Identify which cell holds the provided text, then report its (x, y) central coordinate. 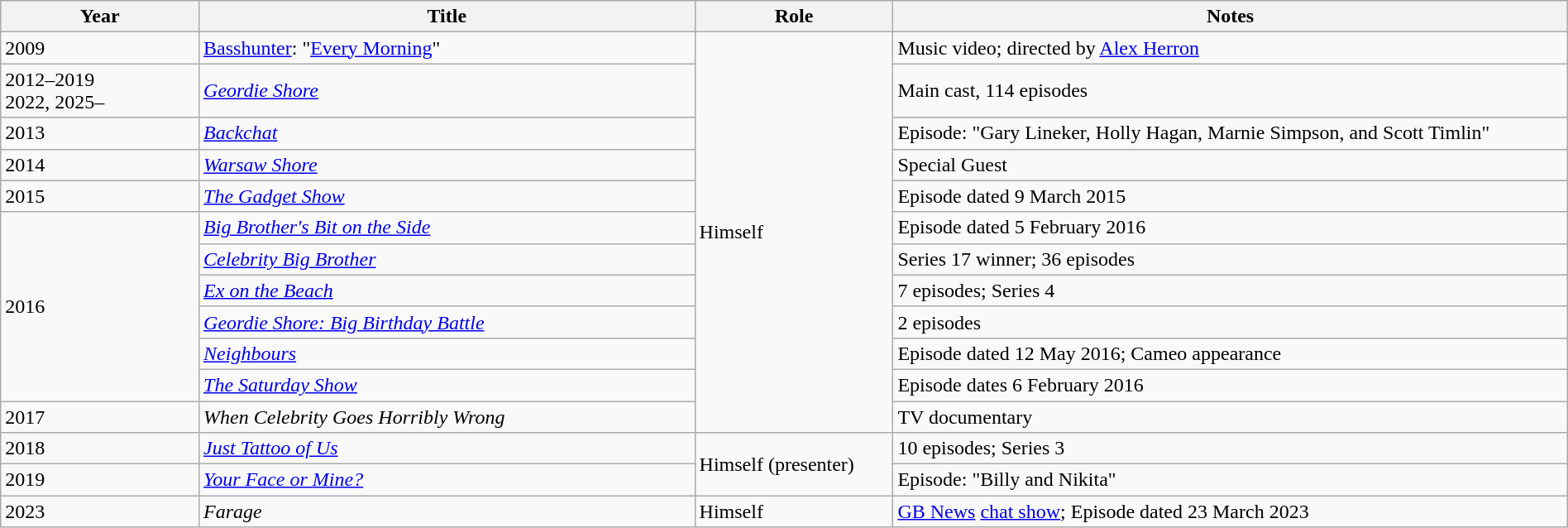
2023 (100, 511)
Year (100, 17)
2017 (100, 416)
Geordie Shore (447, 91)
Role (794, 17)
Episode: "Billy and Nikita" (1231, 480)
Geordie Shore: Big Birthday Battle (447, 322)
2013 (100, 133)
Backchat (447, 133)
2016 (100, 306)
Title (447, 17)
Music video; directed by Alex Herron (1231, 48)
Main cast, 114 episodes (1231, 91)
Special Guest (1231, 165)
Ex on the Beach (447, 290)
Episode dated 12 May 2016; Cameo appearance (1231, 353)
Warsaw Shore (447, 165)
Basshunter: "Every Morning" (447, 48)
2015 (100, 196)
Episode: "Gary Lineker, Holly Hagan, Marnie Simpson, and Scott Timlin" (1231, 133)
Episode dated 5 February 2016 (1231, 228)
TV documentary (1231, 416)
10 episodes; Series 3 (1231, 449)
Episode dated 9 March 2015 (1231, 196)
Your Face or Mine? (447, 480)
2009 (100, 48)
Series 17 winner; 36 episodes (1231, 259)
The Saturday Show (447, 385)
When Celebrity Goes Horribly Wrong (447, 416)
Celebrity Big Brother (447, 259)
GB News chat show; Episode dated 23 March 2023 (1231, 511)
Just Tattoo of Us (447, 449)
2 episodes (1231, 322)
Episode dates 6 February 2016 (1231, 385)
7 episodes; Series 4 (1231, 290)
Himself (presenter) (794, 464)
2012–20192022, 2025– (100, 91)
Notes (1231, 17)
Big Brother's Bit on the Side (447, 228)
2019 (100, 480)
Farage (447, 511)
Neighbours (447, 353)
2018 (100, 449)
The Gadget Show (447, 196)
2014 (100, 165)
